Return (x, y) of the center of cell containing provided text 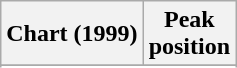
Chart (1999) (72, 34)
Peakposition (189, 34)
